From the cell containing the given text, extract its center point as [X, Y] coordinate. 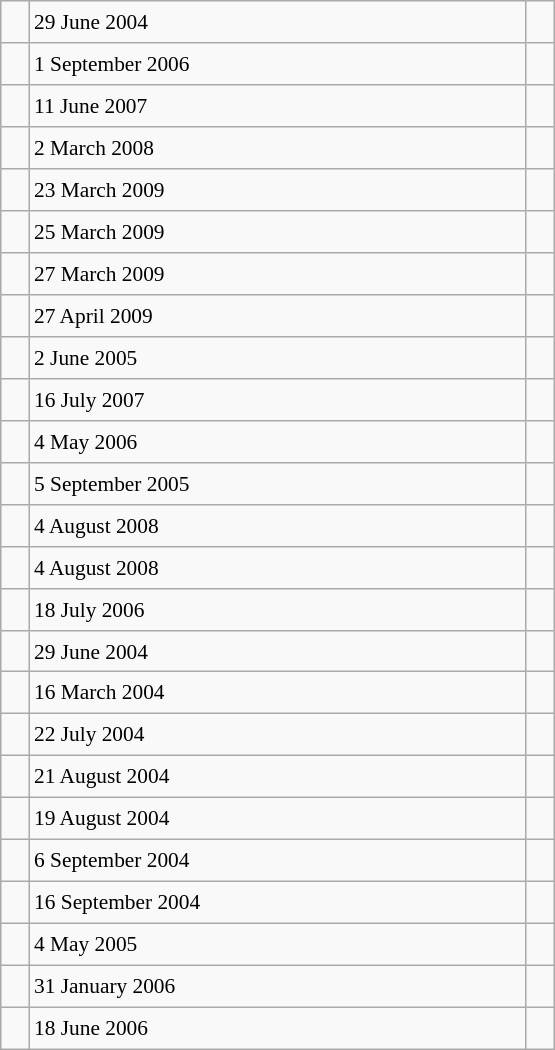
16 September 2004 [278, 903]
6 September 2004 [278, 861]
16 July 2007 [278, 399]
2 March 2008 [278, 148]
27 March 2009 [278, 274]
4 May 2005 [278, 945]
18 June 2006 [278, 1028]
11 June 2007 [278, 106]
16 March 2004 [278, 693]
4 May 2006 [278, 441]
27 April 2009 [278, 316]
23 March 2009 [278, 190]
21 August 2004 [278, 777]
22 July 2004 [278, 735]
25 March 2009 [278, 232]
1 September 2006 [278, 64]
19 August 2004 [278, 819]
5 September 2005 [278, 483]
18 July 2006 [278, 609]
2 June 2005 [278, 358]
31 January 2006 [278, 986]
